Scan for the cell matching the given text and deliver its [X, Y] coordinate at center. 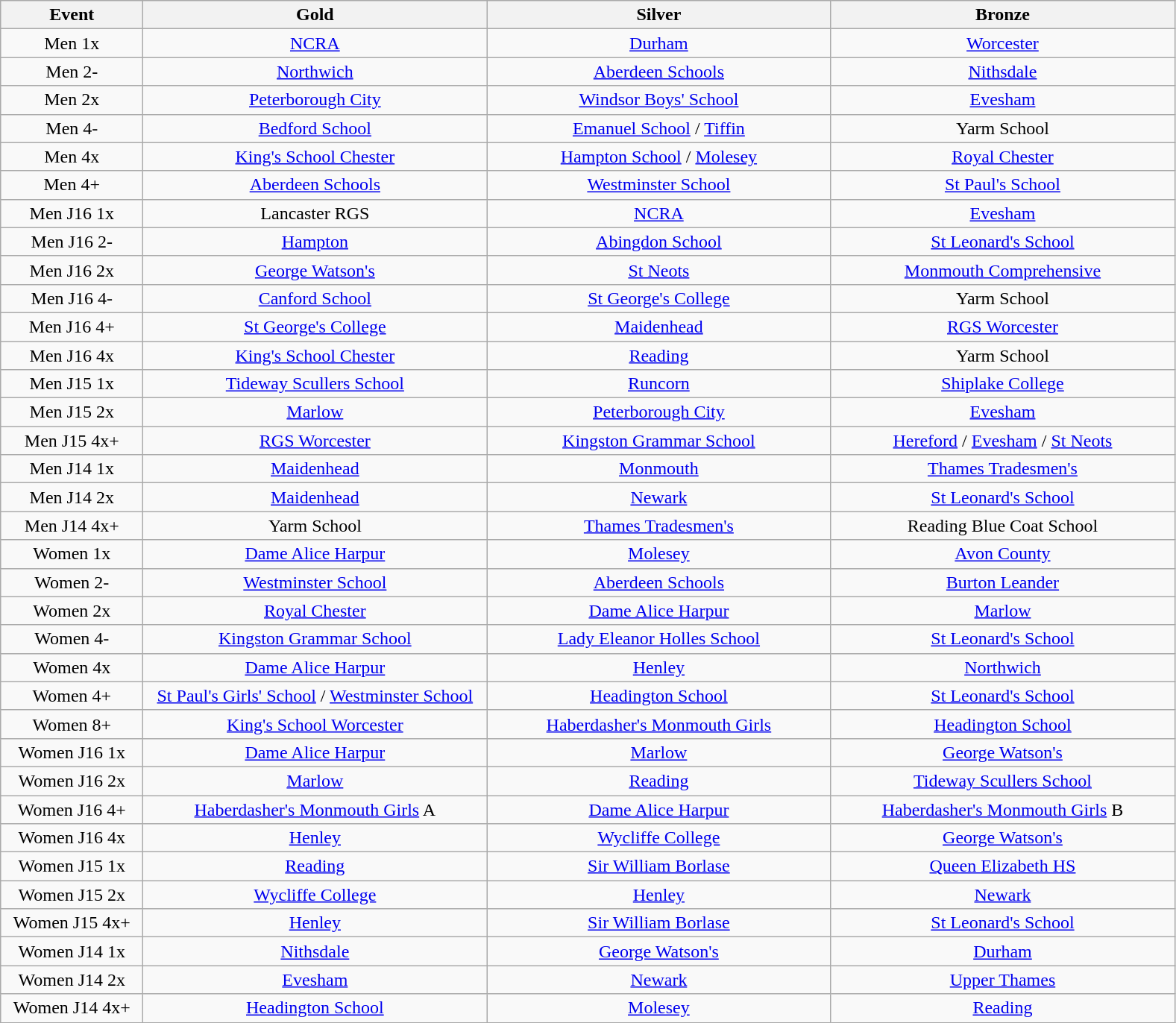
Men J16 2- [72, 242]
Women 4x [72, 667]
St Neots [659, 270]
Women 2- [72, 582]
Men J15 2x [72, 412]
Women J16 4x [72, 838]
Men J14 4x+ [72, 526]
St Paul's School [1002, 185]
Men J15 1x [72, 384]
Men 4+ [72, 185]
Women J15 2x [72, 895]
Reading Blue Coat School [1002, 526]
Women J16 2x [72, 781]
Men J14 1x [72, 469]
Burton Leander [1002, 582]
St Paul's Girls' School / Westminster School [315, 696]
Worcester [1002, 43]
Monmouth [659, 469]
Men J15 4x+ [72, 441]
Runcorn [659, 384]
Women J16 1x [72, 752]
Avon County [1002, 554]
Upper Thames [1002, 980]
Women 4- [72, 639]
Bedford School [315, 128]
Windsor Boys' School [659, 100]
Men 4- [72, 128]
Women J14 1x [72, 951]
Women J14 4x+ [72, 1008]
Men J16 1x [72, 213]
Men J14 2x [72, 497]
Women J16 4+ [72, 809]
Haberdasher's Monmouth Girls A [315, 809]
Men J16 2x [72, 270]
Men 2- [72, 72]
Abingdon School [659, 242]
Hampton School / Molesey [659, 157]
Hampton [315, 242]
Men J16 4- [72, 298]
Women J15 4x+ [72, 923]
Lancaster RGS [315, 213]
Bronze [1002, 15]
Monmouth Comprehensive [1002, 270]
Women J15 1x [72, 866]
Women 2x [72, 611]
Gold [315, 15]
Canford School [315, 298]
Women 4+ [72, 696]
King's School Worcester [315, 724]
Shiplake College [1002, 384]
Queen Elizabeth HS [1002, 866]
Women 8+ [72, 724]
Men 4x [72, 157]
Men 2x [72, 100]
Haberdasher's Monmouth Girls B [1002, 809]
Women J14 2x [72, 980]
Men J16 4x [72, 356]
Lady Eleanor Holles School [659, 639]
Men 1x [72, 43]
Silver [659, 15]
Emanuel School / Tiffin [659, 128]
Hereford / Evesham / St Neots [1002, 441]
Event [72, 15]
Haberdasher's Monmouth Girls [659, 724]
Women 1x [72, 554]
Men J16 4+ [72, 327]
